Find where the given text appears and provide that cell's center as (x, y) coordinate. 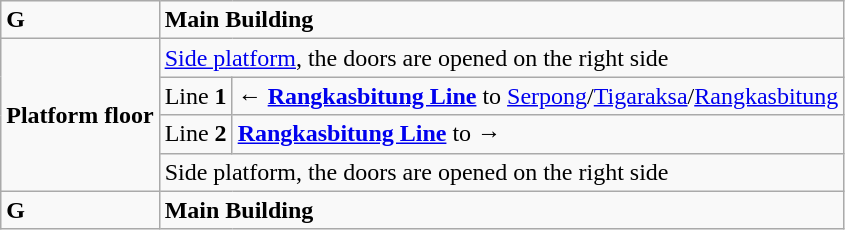
Rangkasbitung Line to → (538, 134)
Line 1 (196, 96)
Line 2 (196, 134)
← Rangkasbitung Line to Serpong/Tigaraksa/Rangkasbitung (538, 96)
Platform floor (80, 115)
